Identify which cell holds the provided text, then report its (X, Y) central coordinate. 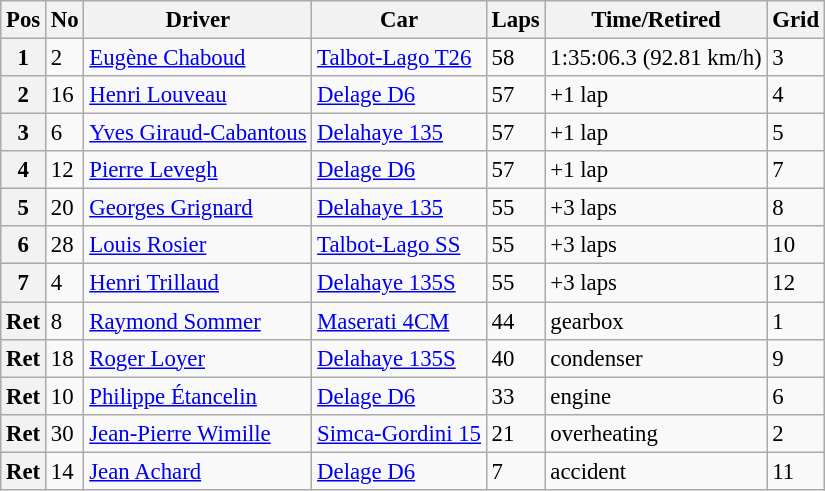
Eugène Chaboud (198, 58)
condenser (656, 358)
Talbot-Lago SS (399, 245)
Pos (24, 20)
Henri Trillaud (198, 283)
Driver (198, 20)
1:35:06.3 (92.81 km/h) (656, 58)
accident (656, 471)
18 (65, 358)
Grid (796, 20)
gearbox (656, 321)
Louis Rosier (198, 245)
28 (65, 245)
overheating (656, 433)
40 (516, 358)
58 (516, 58)
9 (796, 358)
33 (516, 396)
Georges Grignard (198, 208)
44 (516, 321)
Jean-Pierre Wimille (198, 433)
16 (65, 95)
Talbot-Lago T26 (399, 58)
Raymond Sommer (198, 321)
21 (516, 433)
No (65, 20)
Car (399, 20)
11 (796, 471)
Henri Louveau (198, 95)
Roger Loyer (198, 358)
Time/Retired (656, 20)
Pierre Levegh (198, 170)
engine (656, 396)
Simca-Gordini 15 (399, 433)
14 (65, 471)
30 (65, 433)
Yves Giraud-Cabantous (198, 133)
Laps (516, 20)
Maserati 4CM (399, 321)
Jean Achard (198, 471)
Philippe Étancelin (198, 396)
20 (65, 208)
